Determine the (x, y) coordinate at the center of the cell enclosing the given text.  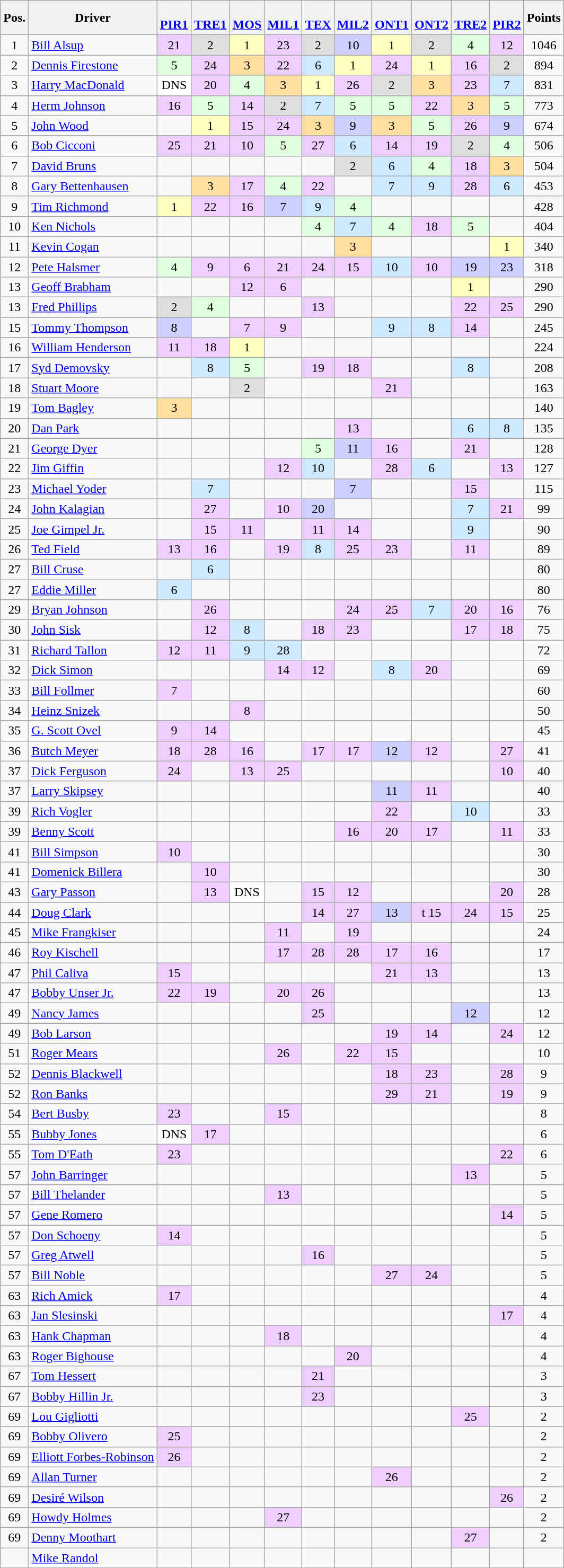
Lou Gigliotti (93, 1416)
Geoff Brabham (93, 287)
ONT2 (431, 18)
Mike Frangkiser (93, 933)
Dennis Firestone (93, 65)
Bob Cicconi (93, 146)
Howdy Holmes (93, 1517)
Pos. (15, 18)
Doug Clark (93, 912)
John Barringer (93, 1174)
Ken Nichols (93, 226)
318 (544, 267)
Desiré Wilson (93, 1497)
Richard Tallon (93, 650)
Bill Simpson (93, 852)
674 (544, 126)
51 (15, 1053)
404 (544, 226)
76 (544, 610)
60 (544, 690)
36 (15, 751)
Rich Amick (93, 1296)
Gene Romero (93, 1215)
Bryan Johnson (93, 610)
Roy Kischell (93, 953)
Tom Bagley (93, 408)
Bobby Olivero (93, 1437)
46 (15, 953)
G. Scott Ovel (93, 731)
506 (544, 146)
128 (544, 448)
Nancy James (93, 1013)
PIR1 (174, 18)
Herm Johnson (93, 105)
Dick Simon (93, 670)
Denny Moothart (93, 1537)
Ron Banks (93, 1094)
Gary Bettenhausen (93, 186)
Eddie Miller (93, 590)
Dick Ferguson (93, 771)
Bobby Hillin Jr. (93, 1396)
54 (15, 1114)
Kevin Cogan (93, 246)
TRE1 (210, 18)
Stuart Moore (93, 388)
75 (544, 630)
Pete Halsmer (93, 267)
Greg Atwell (93, 1255)
Allan Turner (93, 1477)
504 (544, 166)
PIR2 (507, 18)
208 (544, 368)
Harry MacDonald (93, 85)
32 (15, 670)
George Dyer (93, 448)
31 (15, 650)
Gary Passon (93, 892)
John Sisk (93, 630)
Bill Noble (93, 1275)
245 (544, 327)
99 (544, 509)
Heinz Snizek (93, 711)
Ted Field (93, 549)
Tom D'Eath (93, 1154)
Bert Busby (93, 1114)
Tommy Thompson (93, 327)
MIL1 (283, 18)
Don Schoeny (93, 1235)
TEX (318, 18)
Larry Skipsey (93, 791)
John Wood (93, 126)
Rich Vogler (93, 811)
115 (544, 489)
Bill Thelander (93, 1194)
831 (544, 85)
Tim Richmond (93, 206)
ONT1 (391, 18)
MOS (247, 18)
t 15 (431, 912)
224 (544, 348)
Jim Giffin (93, 468)
Bill Alsup (93, 45)
127 (544, 468)
John Kalagian (93, 509)
Phil Caliva (93, 973)
163 (544, 388)
Points (544, 18)
34 (15, 711)
Roger Mears (93, 1053)
773 (544, 105)
Bubby Jones (93, 1134)
Roger Bighouse (93, 1356)
90 (544, 529)
Michael Yoder (93, 489)
Syd Demovsky (93, 368)
Hank Chapman (93, 1336)
89 (544, 549)
894 (544, 65)
Mike Randol (93, 1557)
340 (544, 246)
Butch Meyer (93, 751)
43 (15, 892)
Fred Phillips (93, 307)
Domenick Billera (93, 872)
Elliott Forbes-Robinson (93, 1457)
135 (544, 428)
Tom Hessert (93, 1376)
Dan Park (93, 428)
Bill Follmer (93, 690)
MIL2 (353, 18)
453 (544, 186)
William Henderson (93, 348)
44 (15, 912)
David Bruns (93, 166)
TRE2 (470, 18)
72 (544, 650)
50 (544, 711)
35 (15, 731)
Bobby Unser Jr. (93, 993)
Jan Slesinski (93, 1316)
Dennis Blackwell (93, 1074)
Bob Larson (93, 1033)
428 (544, 206)
Benny Scott (93, 831)
Joe Gimpel Jr. (93, 529)
1046 (544, 45)
Driver (93, 18)
Bill Cruse (93, 569)
140 (544, 408)
